Find where the given text appears and provide that cell's center as [X, Y] coordinate. 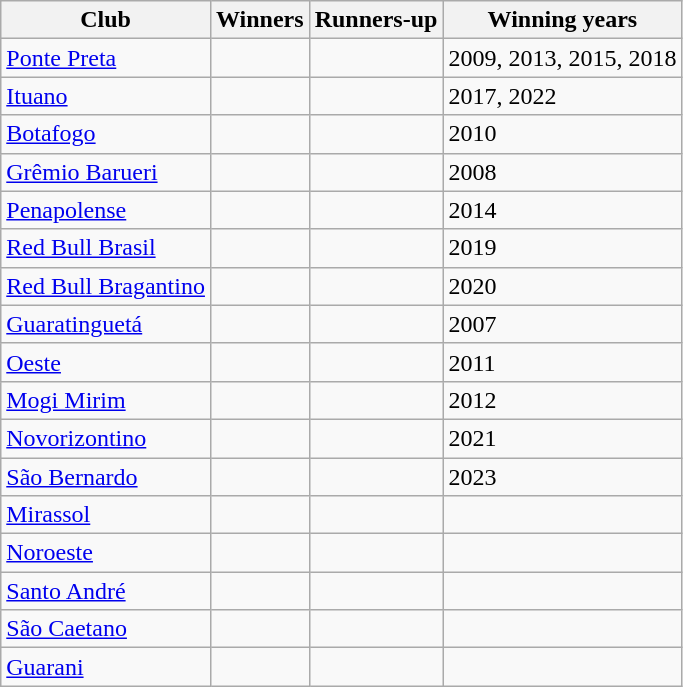
2017, 2022 [562, 96]
2023 [562, 477]
2014 [562, 210]
Novorizontino [106, 438]
Noroeste [106, 553]
Penapolense [106, 210]
Ponte Preta [106, 58]
2020 [562, 286]
Mogi Mirim [106, 400]
São Caetano [106, 629]
2011 [562, 362]
Botafogo [106, 134]
Club [106, 20]
Santo André [106, 591]
Winners [260, 20]
Mirassol [106, 515]
2021 [562, 438]
Oeste [106, 362]
2012 [562, 400]
2008 [562, 172]
2007 [562, 324]
2009, 2013, 2015, 2018 [562, 58]
Winning years [562, 20]
Grêmio Barueri [106, 172]
2019 [562, 248]
Red Bull Bragantino [106, 286]
Runners-up [376, 20]
Guaratinguetá [106, 324]
Red Bull Brasil [106, 248]
Guarani [106, 667]
Ituano [106, 96]
2010 [562, 134]
São Bernardo [106, 477]
